Locate the cell with the specified text and output its [x, y] center coordinate. 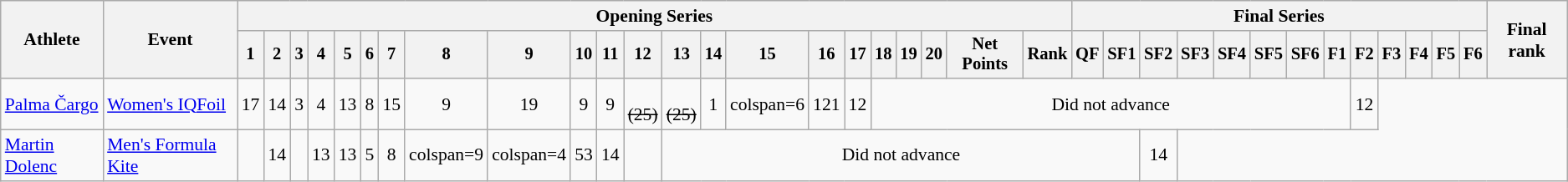
Event [171, 40]
colspan=9 [447, 155]
121 [826, 104]
6 [370, 55]
F1 [1337, 55]
Martin Dolenc [52, 155]
F6 [1473, 55]
SF5 [1269, 55]
QF [1087, 55]
7 [391, 55]
SF6 [1305, 55]
2 [277, 55]
11 [610, 55]
SF4 [1232, 55]
F3 [1392, 55]
SF1 [1121, 55]
F2 [1364, 55]
Final Series [1279, 16]
Net Points [985, 55]
SF3 [1195, 55]
Women's IQFoil [171, 104]
Final rank [1527, 40]
53 [584, 155]
Rank [1048, 55]
Opening Series [655, 16]
Men's Formula Kite [171, 155]
Palma Čargo [52, 104]
F4 [1418, 55]
18 [883, 55]
10 [584, 55]
Athlete [52, 40]
colspan=6 [768, 104]
20 [934, 55]
16 [826, 55]
F5 [1446, 55]
SF2 [1158, 55]
colspan=4 [529, 155]
